Return [x, y] of the center of cell containing provided text 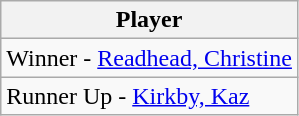
Winner - Readhead, Christine [150, 58]
Runner Up - Kirkby, Kaz [150, 96]
Player [150, 20]
